Detect which cell encompasses the target text, then output its (x, y) center coordinate. 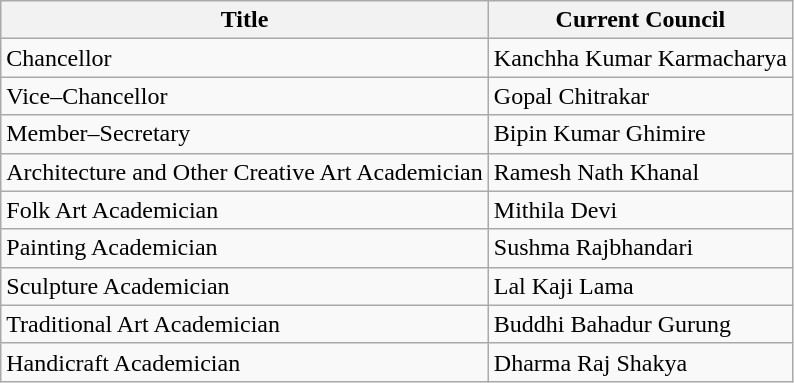
Ramesh Nath Khanal (640, 172)
Folk Art Academician (245, 210)
Sushma Rajbhandari (640, 248)
Member–Secretary (245, 134)
Buddhi Bahadur Gurung (640, 324)
Kanchha Kumar Karmacharya (640, 58)
Chancellor (245, 58)
Handicraft Academician (245, 362)
Sculpture Academician (245, 286)
Gopal Chitrakar (640, 96)
Current Council (640, 20)
Traditional Art Academician (245, 324)
Vice–Chancellor (245, 96)
Architecture and Other Creative Art Academician (245, 172)
Title (245, 20)
Dharma Raj Shakya (640, 362)
Lal Kaji Lama (640, 286)
Mithila Devi (640, 210)
Bipin Kumar Ghimire (640, 134)
Painting Academician (245, 248)
